Find where the given text appears and provide that cell's center as [X, Y] coordinate. 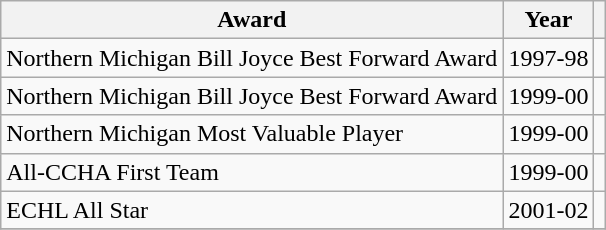
Year [548, 20]
All-CCHA First Team [252, 172]
2001-02 [548, 210]
Award [252, 20]
ECHL All Star [252, 210]
Northern Michigan Most Valuable Player [252, 134]
1997-98 [548, 58]
